For the text-containing cell, return its midpoint in [X, Y] coordinate format. 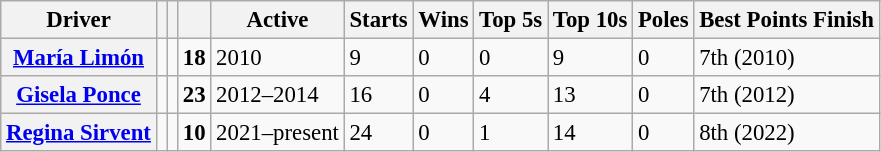
Poles [664, 20]
24 [378, 133]
10 [194, 133]
Gisela Ponce [79, 95]
Regina Sirvent [79, 133]
María Limón [79, 58]
Top 5s [511, 20]
Top 10s [590, 20]
Driver [79, 20]
16 [378, 95]
1 [511, 133]
2010 [278, 58]
23 [194, 95]
Wins [444, 20]
7th (2010) [786, 58]
14 [590, 133]
4 [511, 95]
7th (2012) [786, 95]
2021–present [278, 133]
Best Points Finish [786, 20]
Active [278, 20]
13 [590, 95]
8th (2022) [786, 133]
18 [194, 58]
Starts [378, 20]
2012–2014 [278, 95]
